Scan for the cell matching the given text and deliver its (X, Y) coordinate at center. 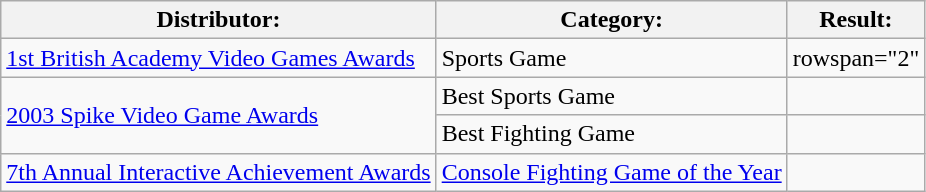
rowspan="2" (856, 58)
Console Fighting Game of the Year (612, 172)
7th Annual Interactive Achievement Awards (218, 172)
Result: (856, 20)
Distributor: (218, 20)
Best Sports Game (612, 96)
2003 Spike Video Game Awards (218, 115)
Best Fighting Game (612, 134)
Category: (612, 20)
Sports Game (612, 58)
1st British Academy Video Games Awards (218, 58)
